Provide the (X, Y) coordinate of the cell's center where the given text is located.  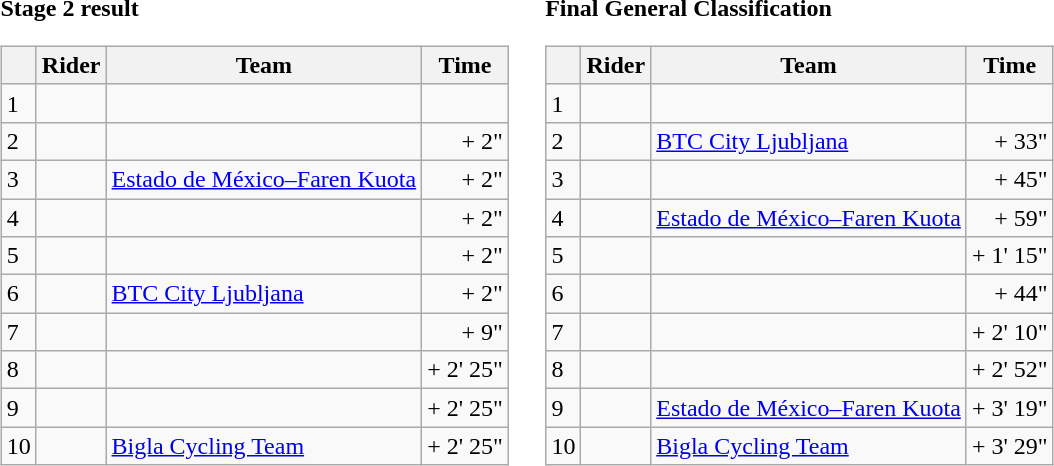
+ 2' 52" (1010, 370)
+ 2' 10" (1010, 332)
+ 45" (1010, 179)
+ 59" (1010, 217)
+ 33" (1010, 141)
+ 3' 29" (1010, 446)
+ 9" (466, 332)
+ 3' 19" (1010, 408)
+ 1' 15" (1010, 256)
+ 44" (1010, 294)
